From the cell containing the given text, extract its center point as [X, Y] coordinate. 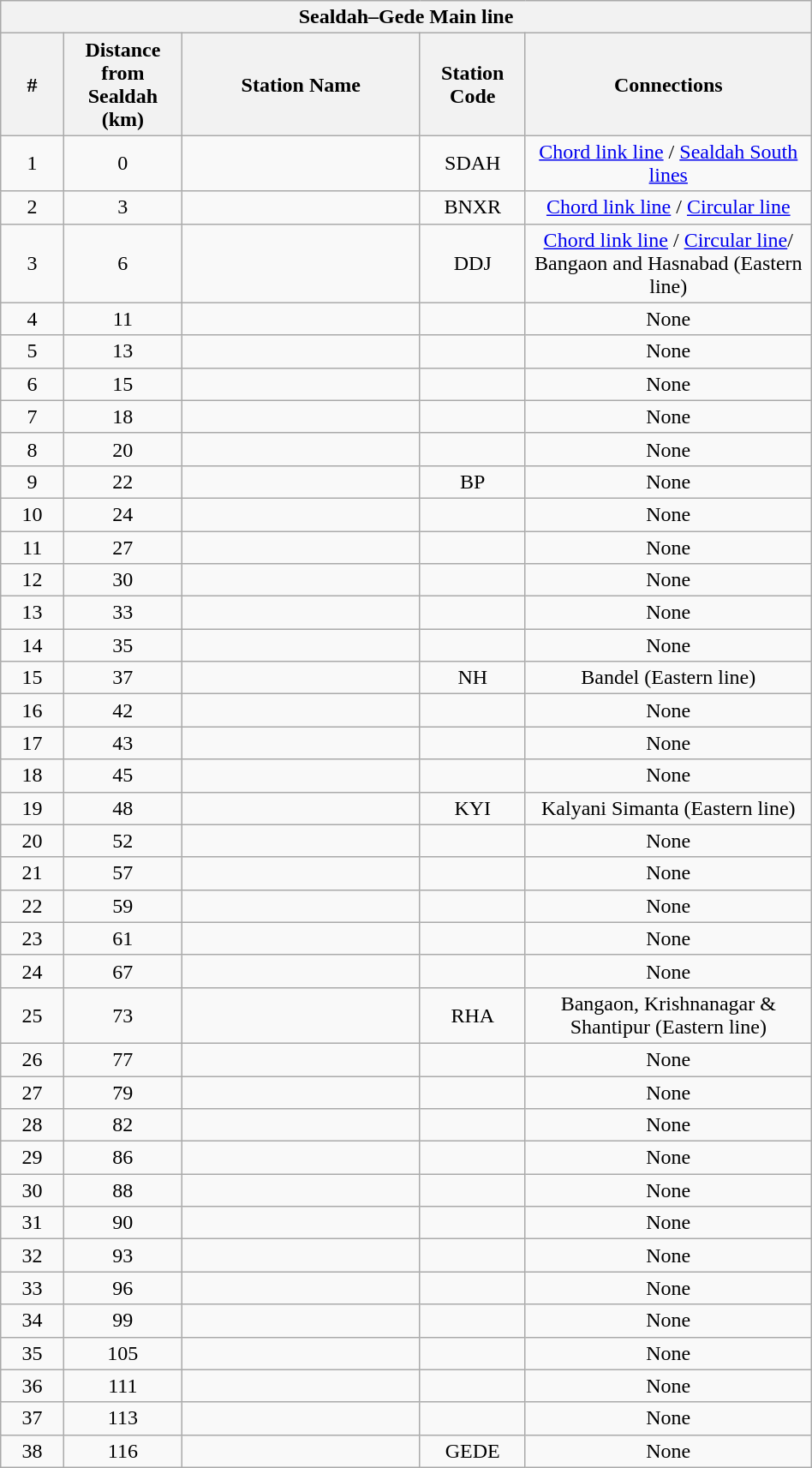
48 [123, 808]
KYI [473, 808]
5 [33, 351]
61 [123, 938]
4 [33, 319]
Station Name [301, 84]
GEDE [473, 1451]
99 [123, 1321]
10 [33, 514]
82 [123, 1125]
111 [123, 1386]
2 [33, 207]
Kalyani Simanta (Eastern line) [668, 808]
86 [123, 1158]
45 [123, 776]
73 [123, 1015]
52 [123, 841]
28 [33, 1125]
96 [123, 1288]
SDAH [473, 163]
16 [33, 710]
8 [33, 449]
BNXR [473, 207]
43 [123, 743]
59 [123, 906]
Bangaon, Krishnanagar & Shantipur (Eastern line) [668, 1015]
77 [123, 1059]
57 [123, 873]
BP [473, 482]
Bandel (Eastern line) [668, 678]
93 [123, 1255]
116 [123, 1451]
12 [33, 580]
19 [33, 808]
42 [123, 710]
23 [33, 938]
14 [33, 645]
Connections [668, 84]
79 [123, 1093]
0 [123, 163]
NH [473, 678]
Chord link line / Sealdah South lines [668, 163]
38 [33, 1451]
36 [33, 1386]
Distance from Sealdah (km) [123, 84]
9 [33, 482]
# [33, 84]
Station Code [473, 84]
25 [33, 1015]
Sealdah–Gede Main line [406, 17]
26 [33, 1059]
113 [123, 1418]
67 [123, 971]
29 [33, 1158]
17 [33, 743]
105 [123, 1353]
Chord link line / Circular line [668, 207]
88 [123, 1190]
32 [33, 1255]
1 [33, 163]
Chord link line / Circular line/ Bangaon and Hasnabad (Eastern line) [668, 263]
90 [123, 1223]
34 [33, 1321]
7 [33, 416]
21 [33, 873]
31 [33, 1223]
DDJ [473, 263]
RHA [473, 1015]
